Capture the cell that displays the provided text and extract its [x, y] central coordinate. 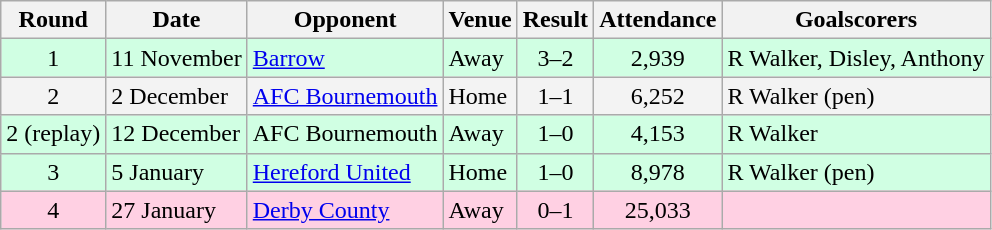
R Walker [856, 134]
Derby County [345, 210]
Round [54, 20]
1 [54, 58]
2 December [176, 96]
25,033 [658, 210]
27 January [176, 210]
12 December [176, 134]
6,252 [658, 96]
Date [176, 20]
Venue [480, 20]
Result [555, 20]
R Walker, Disley, Anthony [856, 58]
8,978 [658, 172]
5 January [176, 172]
Hereford United [345, 172]
Goalscorers [856, 20]
2 (replay) [54, 134]
11 November [176, 58]
2,939 [658, 58]
Barrow [345, 58]
1–1 [555, 96]
4,153 [658, 134]
4 [54, 210]
3 [54, 172]
2 [54, 96]
Opponent [345, 20]
3–2 [555, 58]
Attendance [658, 20]
0–1 [555, 210]
